Return the (X, Y) coordinate for the center point of the cell that contains the specified text.  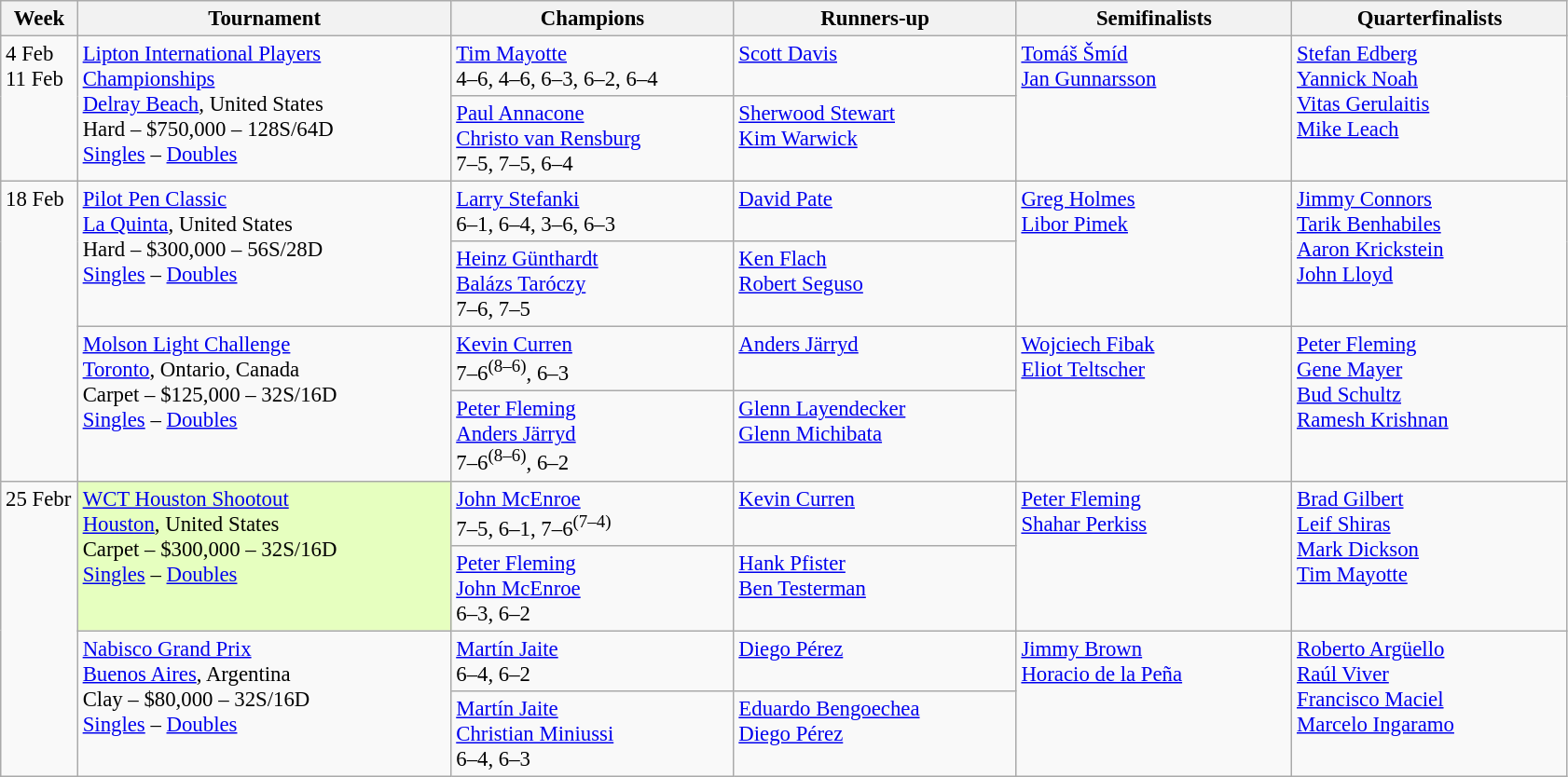
Paul Annacone Christo van Rensburg7–5, 7–5, 6–4 (593, 139)
Peter Fleming Shahar Perkiss (1154, 555)
Hank Pfister Ben Testerman (874, 588)
Jimmy Brown Horacio de la Peña (1154, 703)
Sherwood Stewart Kim Warwick (874, 139)
Scott Davis (874, 67)
Diego Pérez (874, 661)
Tomáš Šmíd Jan Gunnarsson (1154, 109)
Larry Stefanki6–1, 6–4, 3–6, 6–3 (593, 212)
Peter Fleming Anders Järryd7–6(8–6), 6–2 (593, 436)
Anders Järryd (874, 360)
Peter Fleming Gene Mayer Bud Schultz Ramesh Krishnan (1430, 404)
Brad Gilbert Leif Shiras Mark Dickson Tim Mayotte (1430, 555)
Pilot Pen Classic La Quinta, United StatesHard – $300,000 – 56S/28DSingles – Doubles (265, 254)
25 Febr (39, 628)
18 Feb (39, 332)
Roberto Argüello Raúl Viver Francisco Maciel Marcelo Ingaramo (1430, 703)
John McEnroe7–5, 6–1, 7–6(7–4) (593, 512)
Heinz Günthardt Balázs Taróczy7–6, 7–5 (593, 284)
Peter Fleming John McEnroe6–3, 6–2 (593, 588)
Tim Mayotte4–6, 4–6, 6–3, 6–2, 6–4 (593, 67)
Champions (593, 19)
Ken Flach Robert Seguso (874, 284)
Week (39, 19)
Kevin Curren7–6(8–6), 6–3 (593, 360)
Quarterfinalists (1430, 19)
Stefan Edberg Yannick Noah Vitas Gerulaitis Mike Leach (1430, 109)
Glenn Layendecker Glenn Michibata (874, 436)
Nabisco Grand Prix Buenos Aires, ArgentinaClay – $80,000 – 32S/16DSingles – Doubles (265, 703)
Jimmy Connors Tarik Benhabiles Aaron Krickstein John Lloyd (1430, 254)
Martín Jaite Christian Miniussi6–4, 6–3 (593, 734)
Lipton International Players Championships Delray Beach, United StatesHard – $750,000 – 128S/64DSingles – Doubles (265, 109)
Semifinalists (1154, 19)
Eduardo Bengoechea Diego Pérez (874, 734)
4 Feb11 Feb (39, 109)
Molson Light Challenge Toronto, Ontario, CanadaCarpet – $125,000 – 32S/16DSingles – Doubles (265, 404)
David Pate (874, 212)
Runners-up (874, 19)
Martín Jaite6–4, 6–2 (593, 661)
Greg Holmes Libor Pimek (1154, 254)
Kevin Curren (874, 512)
WCT Houston Shootout Houston, United StatesCarpet – $300,000 – 32S/16D Singles – Doubles (265, 555)
Wojciech Fibak Eliot Teltscher (1154, 404)
Tournament (265, 19)
